Identify which cell holds the provided text, then report its [x, y] central coordinate. 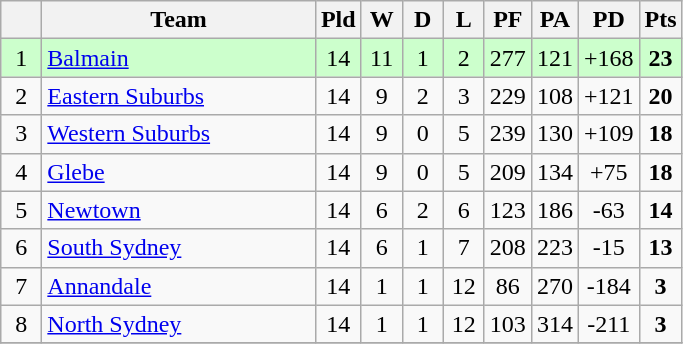
8 [22, 324]
+109 [608, 134]
23 [660, 58]
South Sydney [179, 248]
PF [508, 20]
-15 [608, 248]
123 [508, 210]
13 [660, 248]
121 [554, 58]
277 [508, 58]
134 [554, 172]
103 [508, 324]
Newtown [179, 210]
209 [508, 172]
239 [508, 134]
D [422, 20]
314 [554, 324]
108 [554, 96]
186 [554, 210]
+75 [608, 172]
270 [554, 286]
Western Suburbs [179, 134]
Eastern Suburbs [179, 96]
-211 [608, 324]
PA [554, 20]
PD [608, 20]
208 [508, 248]
229 [508, 96]
20 [660, 96]
Pts [660, 20]
W [382, 20]
Team [179, 20]
+121 [608, 96]
86 [508, 286]
130 [554, 134]
L [464, 20]
+168 [608, 58]
North Sydney [179, 324]
4 [22, 172]
Pld [338, 20]
-63 [608, 210]
Balmain [179, 58]
Glebe [179, 172]
11 [382, 58]
223 [554, 248]
Annandale [179, 286]
-184 [608, 286]
